Find where the given text appears and provide that cell's center as [x, y] coordinate. 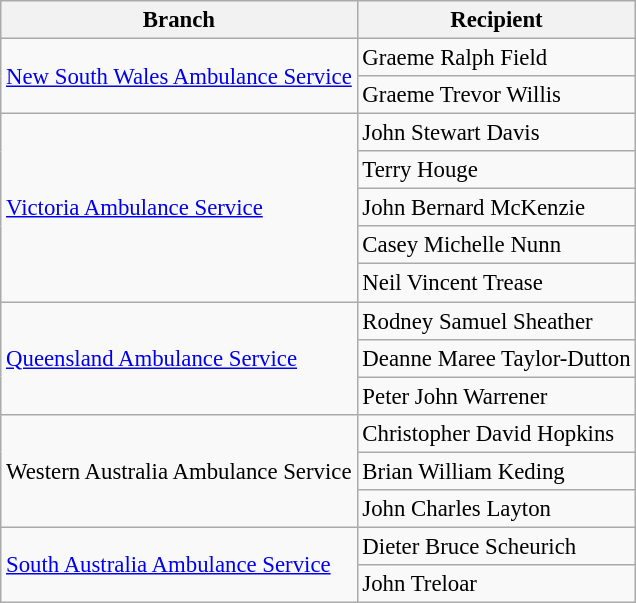
Peter John Warrener [496, 396]
Rodney Samuel Sheather [496, 321]
Deanne Maree Taylor-Dutton [496, 358]
Victoria Ambulance Service [179, 208]
Graeme Trevor Willis [496, 95]
John Bernard McKenzie [496, 208]
Branch [179, 20]
Western Australia Ambulance Service [179, 470]
Neil Vincent Trease [496, 283]
Recipient [496, 20]
Brian William Keding [496, 471]
Christopher David Hopkins [496, 433]
Queensland Ambulance Service [179, 358]
John Treloar [496, 584]
Casey Michelle Nunn [496, 245]
John Charles Layton [496, 509]
Dieter Bruce Scheurich [496, 546]
John Stewart Davis [496, 133]
New South Wales Ambulance Service [179, 76]
Terry Houge [496, 170]
South Australia Ambulance Service [179, 564]
Graeme Ralph Field [496, 58]
